Scan for the cell matching the given text and deliver its [x, y] coordinate at center. 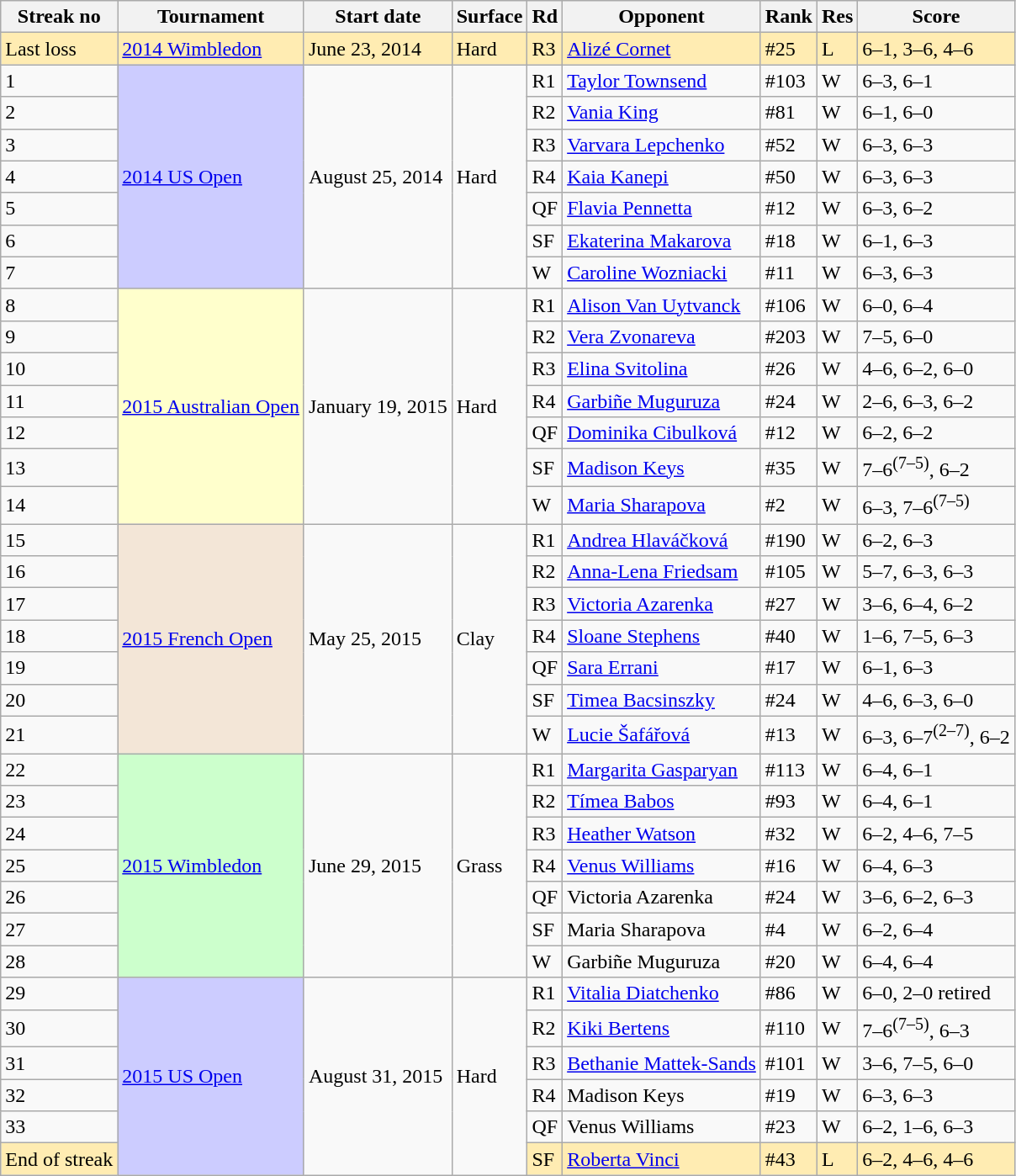
#43 [789, 1159]
2014 US Open [211, 177]
Opponent [662, 17]
Andrea Hlaváčková [662, 540]
#52 [789, 145]
#86 [789, 993]
Clay [489, 639]
#16 [789, 866]
6–0, 6–4 [936, 305]
Start date [378, 17]
3–6, 6–4, 6–2 [936, 604]
Margarita Gasparyan [662, 770]
30 [59, 1028]
#103 [789, 81]
7–6(7–5), 6–3 [936, 1028]
Sloane Stephens [662, 636]
June 23, 2014 [378, 49]
June 29, 2015 [378, 866]
21 [59, 735]
Caroline Wozniacki [662, 273]
#190 [789, 540]
Kiki Bertens [662, 1028]
Tournament [211, 17]
Last loss [59, 49]
18 [59, 636]
2 [59, 113]
12 [59, 433]
Rd [545, 17]
#93 [789, 802]
6–3, 6–1 [936, 81]
#110 [789, 1028]
2015 Wimbledon [211, 866]
#113 [789, 770]
Vera Zvonareva [662, 336]
26 [59, 898]
Rank [789, 17]
5 [59, 209]
6–3, 6–2 [936, 209]
6–2, 1–6, 6–3 [936, 1127]
23 [59, 802]
6–1, 6–0 [936, 113]
#25 [789, 49]
20 [59, 700]
#17 [789, 668]
#4 [789, 930]
January 19, 2015 [378, 405]
#203 [789, 336]
4–6, 6–2, 6–0 [936, 368]
Vania King [662, 113]
6–3, 7–6(7–5) [936, 505]
6–4, 6–3 [936, 866]
29 [59, 993]
3–6, 6–2, 6–3 [936, 898]
Alison Van Uytvanck [662, 305]
4 [59, 177]
#27 [789, 604]
6–4, 6–4 [936, 961]
#105 [789, 572]
Timea Bacsinszky [662, 700]
8 [59, 305]
31 [59, 1063]
6–3, 6–7(2–7), 6–2 [936, 735]
2015 French Open [211, 639]
#23 [789, 1127]
#11 [789, 273]
Surface [489, 17]
9 [59, 336]
#19 [789, 1095]
6 [59, 241]
Streak no [59, 17]
6–2, 6–4 [936, 930]
22 [59, 770]
6–1, 3–6, 4–6 [936, 49]
2015 Australian Open [211, 405]
32 [59, 1095]
16 [59, 572]
2014 Wimbledon [211, 49]
#18 [789, 241]
#40 [789, 636]
Bethanie Mattek-Sands [662, 1063]
24 [59, 834]
6–2, 4–6, 7–5 [936, 834]
6–2, 6–2 [936, 433]
#26 [789, 368]
Alizé Cornet [662, 49]
10 [59, 368]
Anna-Lena Friedsam [662, 572]
5–7, 6–3, 6–3 [936, 572]
Elina Svitolina [662, 368]
Heather Watson [662, 834]
3 [59, 145]
#32 [789, 834]
17 [59, 604]
15 [59, 540]
19 [59, 668]
Sara Errani [662, 668]
Taylor Townsend [662, 81]
28 [59, 961]
27 [59, 930]
Score [936, 17]
2015 US Open [211, 1077]
Lucie Šafářová [662, 735]
#20 [789, 961]
Flavia Pennetta [662, 209]
#13 [789, 735]
Varvara Lepchenko [662, 145]
#35 [789, 468]
Vitalia Diatchenko [662, 993]
Dominika Cibulková [662, 433]
1 [59, 81]
7–5, 6–0 [936, 336]
7 [59, 273]
May 25, 2015 [378, 639]
6–2, 4–6, 4–6 [936, 1159]
1–6, 7–5, 6–3 [936, 636]
6–0, 2–0 retired [936, 993]
#106 [789, 305]
25 [59, 866]
#101 [789, 1063]
14 [59, 505]
Grass [489, 866]
August 31, 2015 [378, 1077]
13 [59, 468]
#81 [789, 113]
4–6, 6–3, 6–0 [936, 700]
6–2, 6–3 [936, 540]
3–6, 7–5, 6–0 [936, 1063]
Tímea Babos [662, 802]
#2 [789, 505]
33 [59, 1127]
Ekaterina Makarova [662, 241]
August 25, 2014 [378, 177]
#50 [789, 177]
7–6(7–5), 6–2 [936, 468]
Res [837, 17]
End of streak [59, 1159]
11 [59, 401]
Roberta Vinci [662, 1159]
Kaia Kanepi [662, 177]
2–6, 6–3, 6–2 [936, 401]
